Return (X, Y) of the center of cell containing provided text 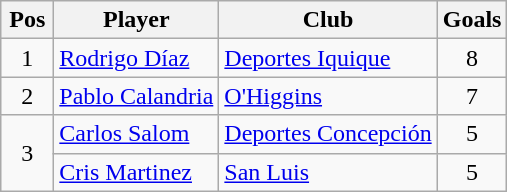
3 (28, 153)
Player (136, 20)
Pablo Calandria (136, 96)
Deportes Iquique (328, 58)
Club (328, 20)
Pos (28, 20)
2 (28, 96)
8 (472, 58)
O'Higgins (328, 96)
Deportes Concepción (328, 134)
Carlos Salom (136, 134)
7 (472, 96)
Cris Martinez (136, 172)
Rodrigo Díaz (136, 58)
Goals (472, 20)
San Luis (328, 172)
1 (28, 58)
